Capture the cell that displays the provided text and extract its (x, y) central coordinate. 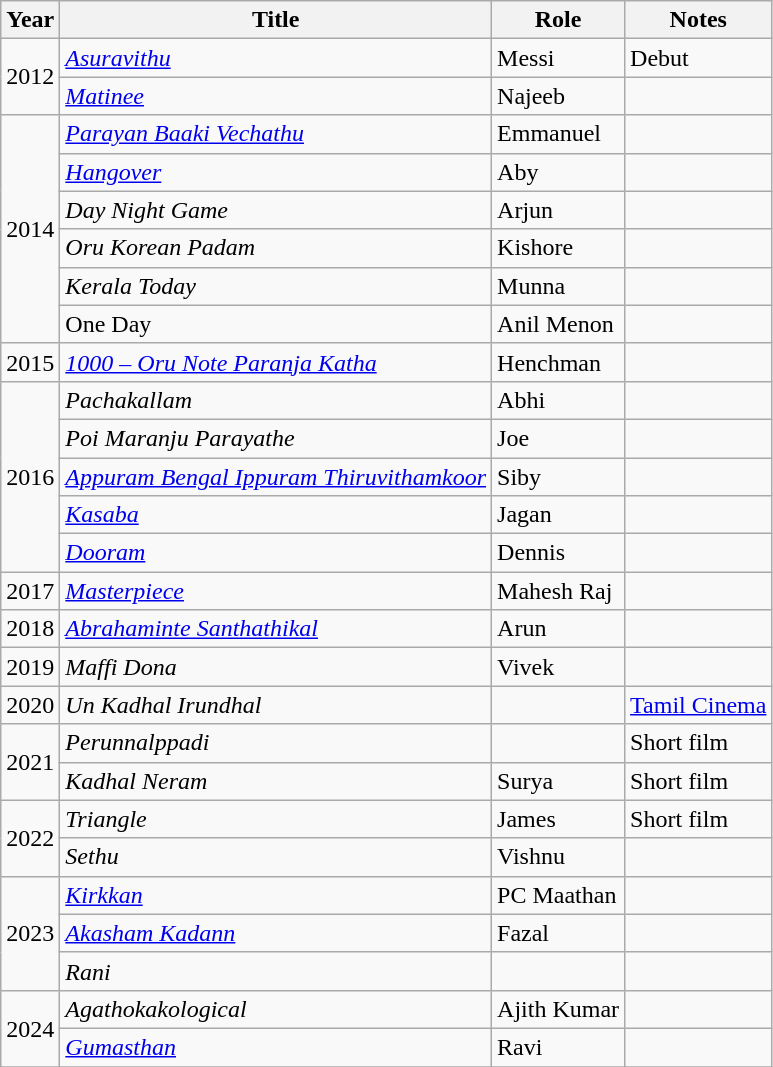
Parayan Baaki Vechathu (276, 134)
Abrahaminte Santhathikal (276, 629)
1000 – Oru Note Paranja Katha (276, 362)
2024 (30, 1028)
Role (558, 20)
Najeeb (558, 96)
Rani (276, 971)
Vivek (558, 667)
James (558, 819)
Arjun (558, 210)
Messi (558, 58)
2020 (30, 705)
Hangover (276, 172)
2018 (30, 629)
Kishore (558, 248)
Dooram (276, 553)
Poi Maranju Parayathe (276, 438)
One Day (276, 324)
PC Maathan (558, 895)
Akasham Kadann (276, 933)
2019 (30, 667)
Kirkkan (276, 895)
Kadhal Neram (276, 781)
Perunnalppadi (276, 743)
Kerala Today (276, 286)
2023 (30, 933)
2016 (30, 476)
Joe (558, 438)
Aby (558, 172)
Triangle (276, 819)
Un Kadhal Irundhal (276, 705)
Gumasthan (276, 1047)
Dennis (558, 553)
Oru Korean Padam (276, 248)
Pachakallam (276, 400)
Title (276, 20)
Maffi Dona (276, 667)
2012 (30, 77)
Emmanuel (558, 134)
Vishnu (558, 857)
2014 (30, 229)
Fazal (558, 933)
Agathokakological (276, 1009)
2015 (30, 362)
Debut (698, 58)
Jagan (558, 515)
Matinee (276, 96)
Mahesh Raj (558, 591)
Munna (558, 286)
Asuravithu (276, 58)
2022 (30, 838)
Anil Menon (558, 324)
Tamil Cinema (698, 705)
Notes (698, 20)
Sethu (276, 857)
Year (30, 20)
2021 (30, 762)
Ajith Kumar (558, 1009)
Arun (558, 629)
Henchman (558, 362)
Ravi (558, 1047)
Surya (558, 781)
Day Night Game (276, 210)
Siby (558, 477)
Kasaba (276, 515)
Appuram Bengal Ippuram Thiruvithamkoor (276, 477)
2017 (30, 591)
Masterpiece (276, 591)
Abhi (558, 400)
